Locate the cell with the specified text and output its (x, y) center coordinate. 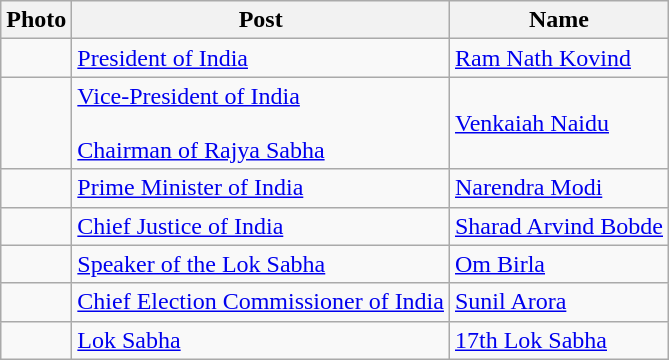
Venkaiah Naidu (558, 123)
Speaker of the Lok Sabha (261, 264)
Name (558, 20)
Sunil Arora (558, 302)
President of India (261, 58)
17th Lok Sabha (558, 340)
Post (261, 20)
Narendra Modi (558, 188)
Photo (36, 20)
Chief Justice of India (261, 226)
Sharad Arvind Bobde (558, 226)
Vice-President of IndiaChairman of Rajya Sabha (261, 123)
Prime Minister of India (261, 188)
Ram Nath Kovind (558, 58)
Chief Election Commissioner of India (261, 302)
Om Birla (558, 264)
Lok Sabha (261, 340)
